Return the (x, y) coordinate for the center point of the cell that contains the specified text.  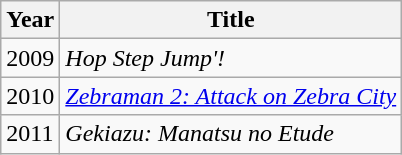
2009 (30, 58)
Title (231, 20)
2010 (30, 96)
Gekiazu: Manatsu no Etude (231, 134)
2011 (30, 134)
Year (30, 20)
Zebraman 2: Attack on Zebra City (231, 96)
Hop Step Jump'! (231, 58)
